Return the [x, y] coordinate for the center point of the cell that contains the specified text.  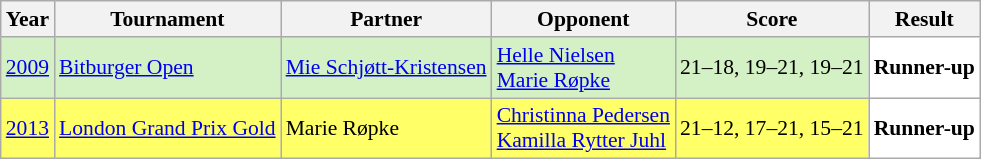
Opponent [584, 19]
21–18, 19–21, 19–21 [772, 68]
Mie Schjøtt-Kristensen [386, 68]
Result [924, 19]
Bitburger Open [168, 68]
Marie Røpke [386, 128]
Christinna Pedersen Kamilla Rytter Juhl [584, 128]
Score [772, 19]
London Grand Prix Gold [168, 128]
2013 [28, 128]
21–12, 17–21, 15–21 [772, 128]
Helle Nielsen Marie Røpke [584, 68]
Partner [386, 19]
2009 [28, 68]
Tournament [168, 19]
Year [28, 19]
